For the text-containing cell, return its midpoint in [X, Y] coordinate format. 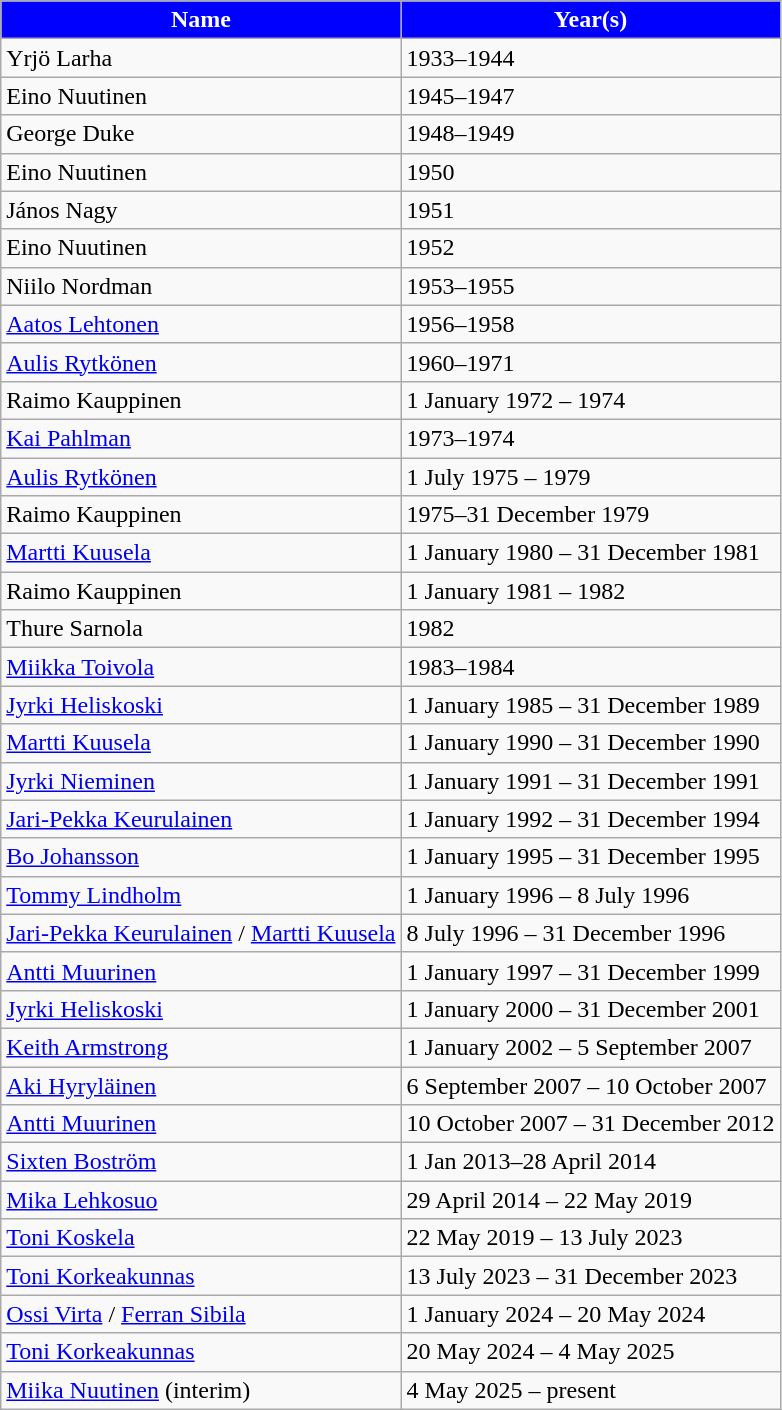
6 September 2007 – 10 October 2007 [590, 1085]
1 January 1992 – 31 December 1994 [590, 819]
1 January 1997 – 31 December 1999 [590, 971]
1 January 1991 – 31 December 1991 [590, 781]
1 January 1972 – 1974 [590, 400]
Ossi Virta / Ferran Sibila [201, 1314]
Mika Lehkosuo [201, 1200]
29 April 2014 – 22 May 2019 [590, 1200]
20 May 2024 – 4 May 2025 [590, 1352]
Kai Pahlman [201, 438]
1 July 1975 – 1979 [590, 477]
1956–1958 [590, 324]
1 January 1996 – 8 July 1996 [590, 895]
1 January 1990 – 31 December 1990 [590, 743]
1983–1984 [590, 667]
Bo Johansson [201, 857]
Sixten Boström [201, 1162]
János Nagy [201, 210]
1 January 1995 – 31 December 1995 [590, 857]
Thure Sarnola [201, 629]
Tommy Lindholm [201, 895]
13 July 2023 – 31 December 2023 [590, 1276]
Toni Koskela [201, 1238]
Keith Armstrong [201, 1047]
Jari-Pekka Keurulainen [201, 819]
1945–1947 [590, 96]
Miikka Toivola [201, 667]
Jari-Pekka Keurulainen / Martti Kuusela [201, 933]
1953–1955 [590, 286]
Name [201, 20]
1960–1971 [590, 362]
1973–1974 [590, 438]
1 Jan 2013–28 April 2014 [590, 1162]
Jyrki Nieminen [201, 781]
4 May 2025 – present [590, 1390]
1 January 1985 – 31 December 1989 [590, 705]
Year(s) [590, 20]
1 January 2002 – 5 September 2007 [590, 1047]
George Duke [201, 134]
1948–1949 [590, 134]
8 July 1996 – 31 December 1996 [590, 933]
Aki Hyryläinen [201, 1085]
Miika Nuutinen (interim) [201, 1390]
1 January 2024 – 20 May 2024 [590, 1314]
1952 [590, 248]
1975–31 December 1979 [590, 515]
1 January 1980 – 31 December 1981 [590, 553]
1 January 2000 – 31 December 2001 [590, 1009]
1 January 1981 – 1982 [590, 591]
22 May 2019 – 13 July 2023 [590, 1238]
1982 [590, 629]
1951 [590, 210]
1933–1944 [590, 58]
1950 [590, 172]
Niilo Nordman [201, 286]
Aatos Lehtonen [201, 324]
Yrjö Larha [201, 58]
10 October 2007 – 31 December 2012 [590, 1124]
